Detect which cell encompasses the target text, then output its [x, y] center coordinate. 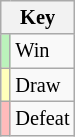
Win [42, 51]
Defeat [42, 118]
Draw [42, 85]
Key [38, 17]
